Determine the (X, Y) coordinate at the center of the cell enclosing the given text.  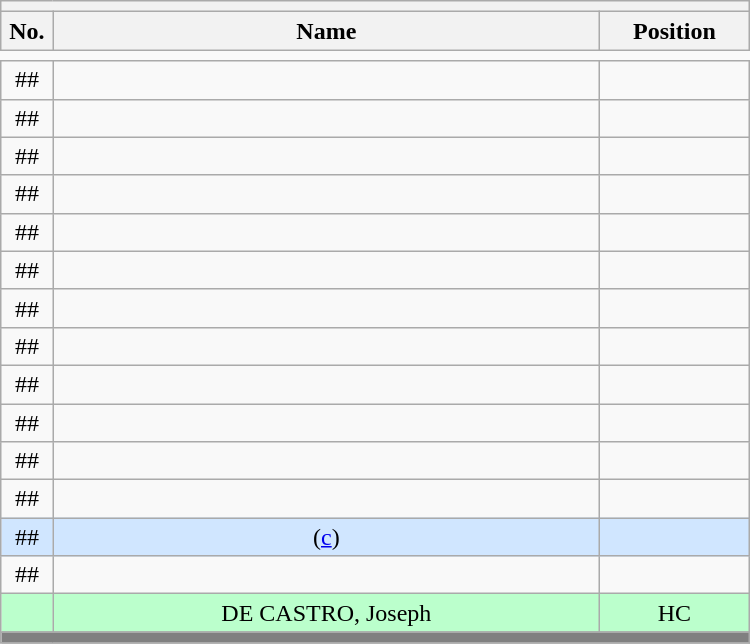
HC (675, 613)
Name (326, 31)
No. (27, 31)
DE CASTRO, Joseph (326, 613)
(c) (326, 537)
Position (675, 31)
